Return the [X, Y] coordinate for the center point of the cell that contains the specified text.  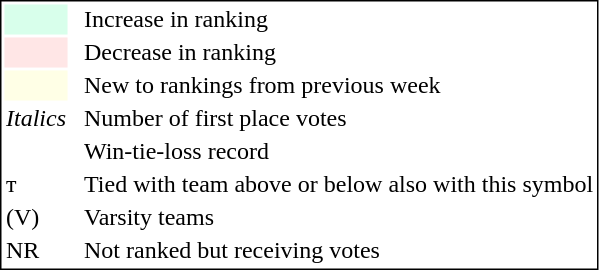
Number of first place votes [338, 119]
Italics [36, 119]
New to rankings from previous week [338, 85]
Decrease in ranking [338, 53]
Win-tie-loss record [338, 151]
т [36, 185]
NR [36, 251]
Varsity teams [338, 217]
Tied with team above or below also with this symbol [338, 185]
(V) [36, 217]
Not ranked but receiving votes [338, 251]
Increase in ranking [338, 19]
